Provide the [x, y] coordinate of the cell's center where the given text is located.  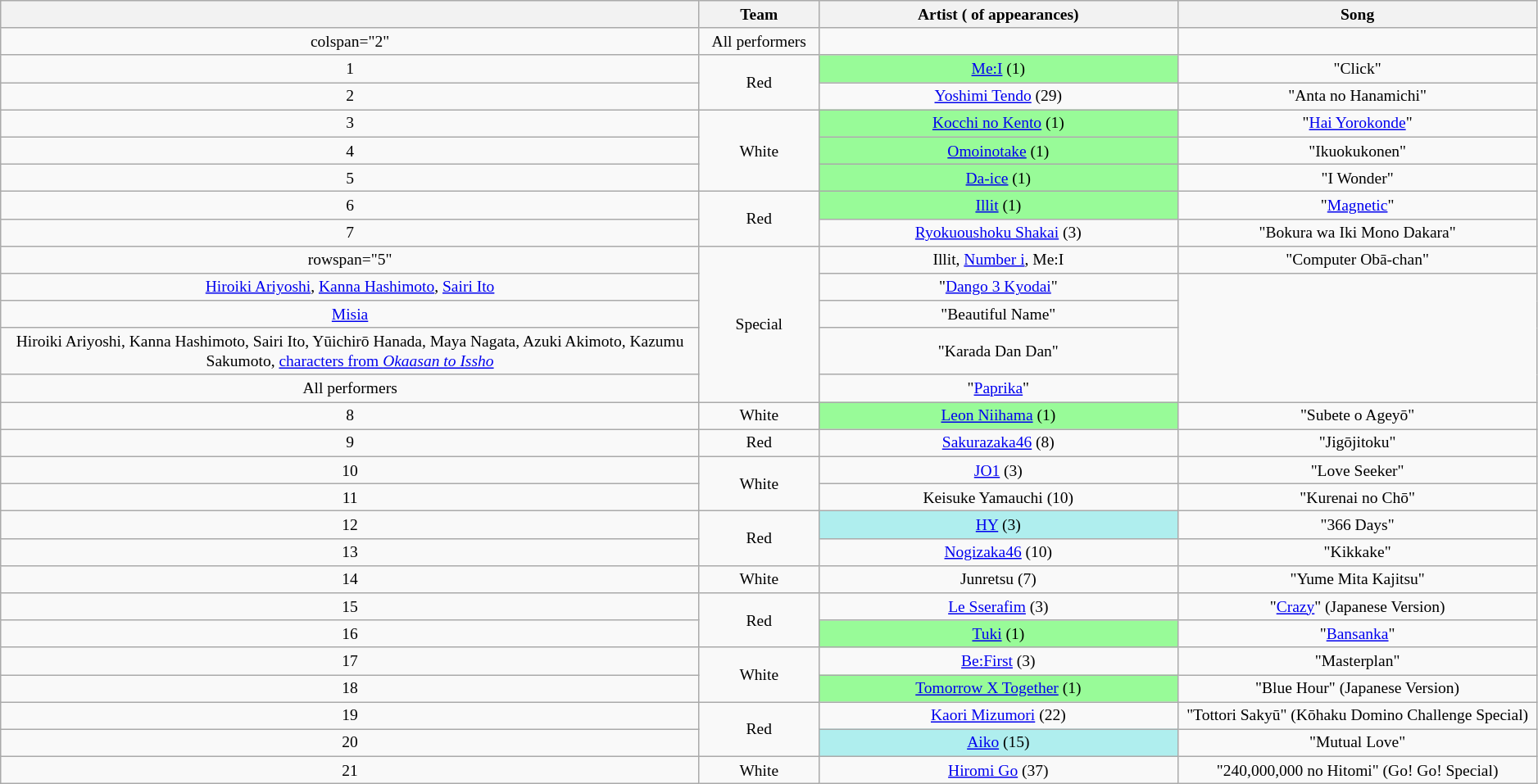
Hiroiki Ariyoshi, Kanna Hashimoto, Sairi Ito [351, 287]
"Masterplan" [1357, 660]
colspan="2" [351, 41]
12 [351, 524]
"Anta no Hanamichi" [1357, 97]
Ryokuoushoku Shakai (3) [998, 233]
18 [351, 688]
14 [351, 578]
"Ikuokukonen" [1357, 151]
"Jigōjitoku" [1357, 442]
"Love Seeker" [1357, 470]
Leon Niihama (1) [998, 416]
Junretsu (7) [998, 578]
"Kikkake" [1357, 552]
11 [351, 498]
Hiromi Go (37) [998, 770]
"Yume Mita Kajitsu" [1357, 578]
"Dango 3 Kyodai" [998, 287]
1 [351, 69]
"Magnetic" [1357, 205]
"Paprika" [998, 388]
rowspan="5" [351, 259]
Kaori Mizumori (22) [998, 716]
17 [351, 660]
21 [351, 770]
HY (3) [998, 524]
Me:I (1) [998, 69]
Tomorrow X Together (1) [998, 688]
"Hai Yorokonde" [1357, 123]
15 [351, 606]
Misia [351, 315]
"Kurenai no Chō" [1357, 498]
Le Sserafim (3) [998, 606]
"I Wonder" [1357, 177]
Illit, Number i, Me:I [998, 259]
Hiroiki Ariyoshi, Kanna Hashimoto, Sairi Ito, Yūichirō Hanada, Maya Nagata, Azuki Akimoto, Kazumu Sakumoto, characters from Okaasan to Issho [351, 351]
Aiko (15) [998, 742]
8 [351, 416]
"Bansanka" [1357, 634]
"366 Days" [1357, 524]
Illit (1) [998, 205]
4 [351, 151]
"Karada Dan Dan" [998, 351]
"Beautiful Name" [998, 315]
"Computer Obā-chan" [1357, 259]
Tuki (1) [998, 634]
Artist ( of appearances) [998, 15]
"Click" [1357, 69]
"Blue Hour" (Japanese Version) [1357, 688]
10 [351, 470]
Yoshimi Tendo (29) [998, 97]
"Subete o Ageyō" [1357, 416]
13 [351, 552]
Keisuke Yamauchi (10) [998, 498]
JO1 (3) [998, 470]
Song [1357, 15]
5 [351, 177]
19 [351, 716]
"Mutual Love" [1357, 742]
2 [351, 97]
6 [351, 205]
9 [351, 442]
Team [759, 15]
Special [759, 324]
"Bokura wa Iki Mono Dakara" [1357, 233]
7 [351, 233]
"240,000,000 no Hitomi" (Go! Go! Special) [1357, 770]
3 [351, 123]
Da-ice (1) [998, 177]
Sakurazaka46 (8) [998, 442]
20 [351, 742]
Omoinotake (1) [998, 151]
"Crazy" (Japanese Version) [1357, 606]
"Tottori Sakyū" (Kōhaku Domino Challenge Special) [1357, 716]
Kocchi no Kento (1) [998, 123]
16 [351, 634]
Be:First (3) [998, 660]
Nogizaka46 (10) [998, 552]
